Locate the cell with the specified text and output its [X, Y] center coordinate. 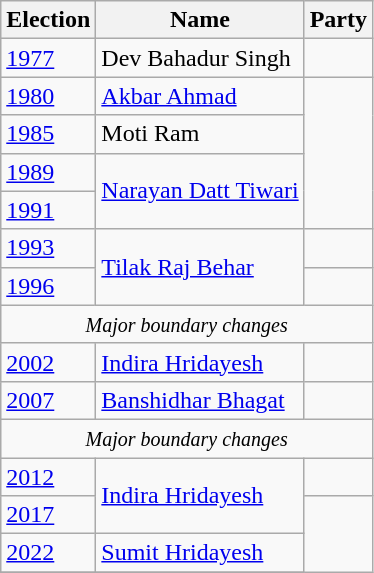
Narayan Datt Tiwari [200, 191]
2017 [48, 515]
Name [200, 20]
Dev Bahadur Singh [200, 58]
1977 [48, 58]
2002 [48, 362]
1989 [48, 172]
2007 [48, 400]
Tilak Raj Behar [200, 267]
Election [48, 20]
2012 [48, 477]
2022 [48, 553]
Party [338, 20]
Akbar Ahmad [200, 96]
Moti Ram [200, 134]
1991 [48, 210]
Sumit Hridayesh [200, 553]
1993 [48, 248]
1985 [48, 134]
1980 [48, 96]
Banshidhar Bhagat [200, 400]
1996 [48, 286]
